Return the [X, Y] coordinate for the center point of the cell that contains the specified text.  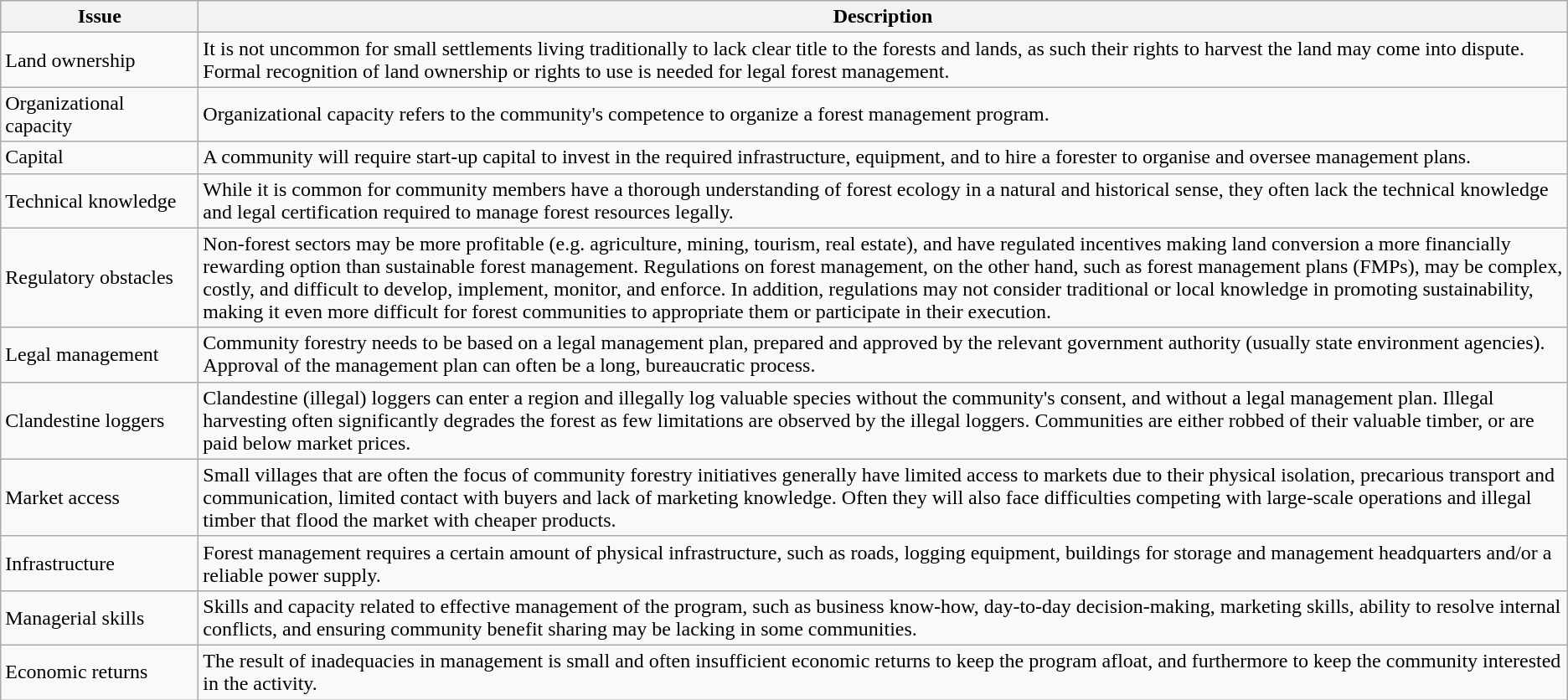
Economic returns [100, 672]
Clandestine loggers [100, 420]
Market access [100, 497]
Organizational capacity [100, 114]
Managerial skills [100, 618]
Land ownership [100, 60]
Organizational capacity refers to the community's competence to organize a forest management program. [883, 114]
Regulatory obstacles [100, 278]
Technical knowledge [100, 201]
Legal management [100, 355]
Capital [100, 157]
Issue [100, 17]
Infrastructure [100, 563]
Description [883, 17]
